Scan for the cell matching the given text and deliver its (x, y) coordinate at center. 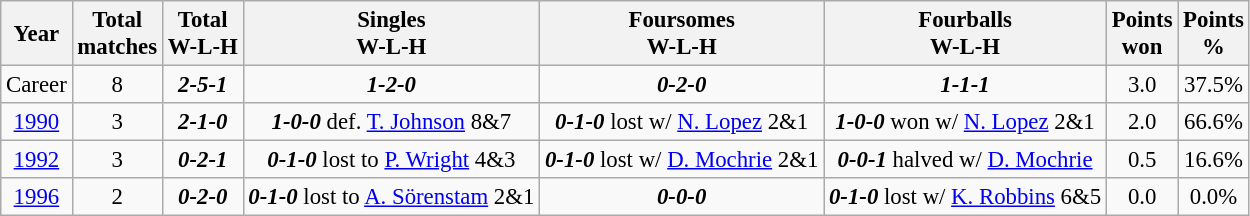
1-1-1 (966, 85)
2.0 (1142, 122)
1996 (36, 197)
66.6% (1214, 122)
Pointswon (1142, 34)
2 (117, 197)
2-5-1 (202, 85)
0-0-1 halved w/ D. Mochrie (966, 160)
0-2-1 (202, 160)
0.0% (1214, 197)
Year (36, 34)
Totalmatches (117, 34)
0.5 (1142, 160)
SinglesW-L-H (392, 34)
37.5% (1214, 85)
0-1-0 lost w/ N. Lopez 2&1 (682, 122)
0-1-0 lost to A. Sörenstam 2&1 (392, 197)
16.6% (1214, 160)
3.0 (1142, 85)
8 (117, 85)
0-1-0 lost to P. Wright 4&3 (392, 160)
1-2-0 (392, 85)
1992 (36, 160)
FoursomesW-L-H (682, 34)
2-1-0 (202, 122)
TotalW-L-H (202, 34)
1-0-0 won w/ N. Lopez 2&1 (966, 122)
1990 (36, 122)
0.0 (1142, 197)
Career (36, 85)
0-1-0 lost w/ K. Robbins 6&5 (966, 197)
0-1-0 lost w/ D. Mochrie 2&1 (682, 160)
FourballsW-L-H (966, 34)
1-0-0 def. T. Johnson 8&7 (392, 122)
0-0-0 (682, 197)
Points% (1214, 34)
